Return the [X, Y] coordinate for the center point of the cell that contains the specified text.  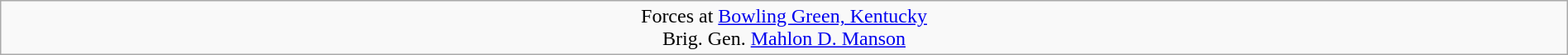
Forces at Bowling Green, KentuckyBrig. Gen. Mahlon D. Manson [784, 28]
